Search for the cell housing the specified text and yield its (x, y) center coordinate. 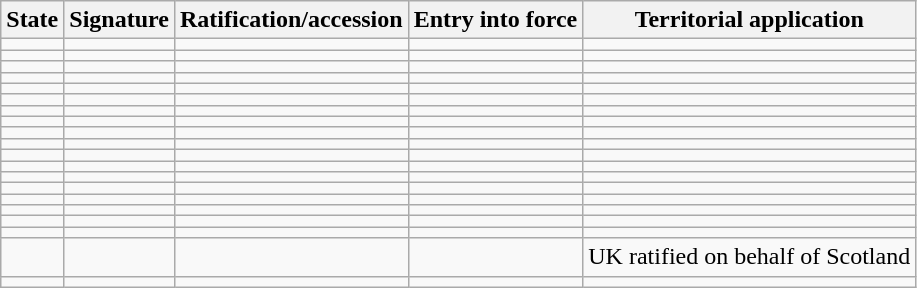
Signature (120, 20)
UK ratified on behalf of Scotland (750, 257)
State (32, 20)
Territorial application (750, 20)
Entry into force (496, 20)
Ratification/accession (291, 20)
